Detect which cell encompasses the target text, then output its (X, Y) center coordinate. 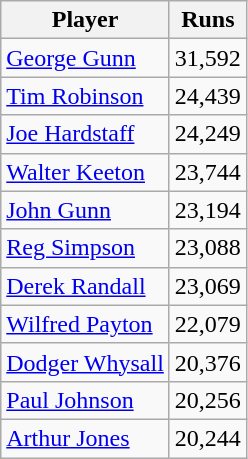
Walter Keeton (86, 172)
Reg Simpson (86, 248)
23,744 (208, 172)
23,194 (208, 210)
31,592 (208, 58)
22,079 (208, 324)
John Gunn (86, 210)
Joe Hardstaff (86, 134)
20,256 (208, 400)
24,439 (208, 96)
Derek Randall (86, 286)
Runs (208, 20)
Dodger Whysall (86, 362)
Tim Robinson (86, 96)
23,088 (208, 248)
Player (86, 20)
24,249 (208, 134)
Paul Johnson (86, 400)
20,376 (208, 362)
23,069 (208, 286)
Arthur Jones (86, 438)
George Gunn (86, 58)
Wilfred Payton (86, 324)
20,244 (208, 438)
